Provide the (X, Y) coordinate of the cell's center where the given text is located.  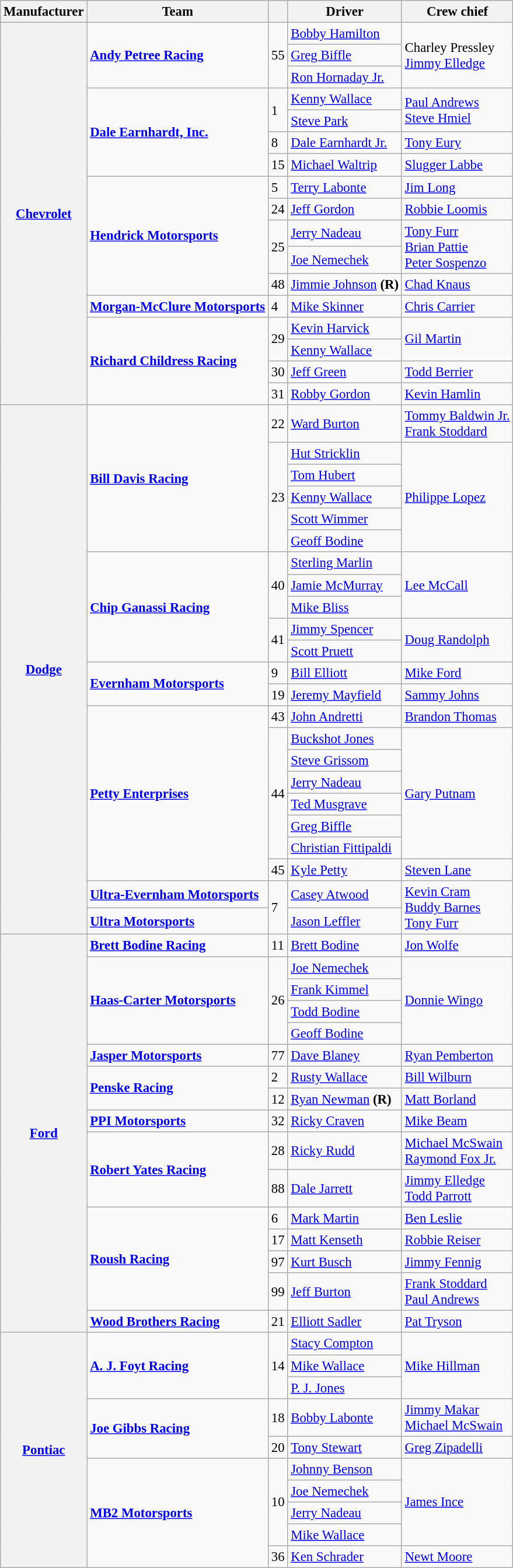
Ben Leslie (458, 1219)
Paul Andrews Steve Hmiel (458, 110)
Jon Wolfe (458, 946)
Jim Long (458, 187)
Elliott Sadler (344, 1322)
Kurt Busch (344, 1262)
Rusty Wallace (344, 1077)
Bill Wilburn (458, 1077)
Tommy Baldwin Jr. Frank Stoddard (458, 423)
Doug Randolph (458, 639)
40 (278, 586)
Pontiac (44, 1450)
Haas-Carter Motorsports (177, 1000)
Matt Borland (458, 1099)
Mike Bliss (344, 607)
Jasper Motorsports (177, 1055)
Richard Childress Racing (177, 361)
Ultra Motorsports (177, 921)
Jeff Burton (344, 1291)
Jeremy Mayfield (344, 695)
Sterling Marlin (344, 563)
Kyle Petty (344, 870)
Terry Labonte (344, 187)
Jimmy Elledge Todd Parrott (458, 1189)
Mike Hillman (458, 1366)
41 (278, 639)
Bobby Labonte (344, 1417)
21 (278, 1322)
Sammy Johns (458, 695)
15 (278, 165)
Newt Moore (458, 1557)
Hendrick Motorsports (177, 236)
Ted Musgrave (344, 804)
Dale Earnhardt Jr. (344, 143)
A. J. Foyt Racing (177, 1366)
Steve Park (344, 121)
Steven Lane (458, 870)
Stacy Compton (344, 1344)
24 (278, 209)
22 (278, 423)
Pat Tryson (458, 1322)
John Andretti (344, 717)
48 (278, 284)
Manufacturer (44, 12)
Scott Pruett (344, 651)
Team (177, 12)
7 (278, 908)
14 (278, 1366)
Crew chief (458, 12)
Ricky Rudd (344, 1150)
6 (278, 1219)
Chevrolet (44, 214)
Tony Eury (458, 143)
Frank Stoddard Paul Andrews (458, 1291)
23 (278, 498)
45 (278, 870)
Tony Stewart (344, 1447)
Johnny Benson (344, 1469)
Brett Bodine Racing (177, 946)
Mike Beam (458, 1121)
Tom Hubert (344, 475)
Scott Wimmer (344, 519)
Brett Bodine (344, 946)
88 (278, 1189)
4 (278, 306)
PPI Motorsports (177, 1121)
Kevin Harvick (344, 328)
Mike Ford (458, 673)
36 (278, 1557)
Ron Hornaday Jr. (344, 78)
5 (278, 187)
Chip Ganassi Racing (177, 607)
Chris Carrier (458, 306)
P. J. Jones (344, 1388)
17 (278, 1240)
Jeff Gordon (344, 209)
Mark Martin (344, 1219)
25 (278, 247)
MB2 Motorsports (177, 1513)
Jimmy Fennig (458, 1262)
Kevin Hamlin (458, 394)
19 (278, 695)
Frank Kimmel (344, 989)
Philippe Lopez (458, 498)
Dale Jarrett (344, 1189)
99 (278, 1291)
97 (278, 1262)
Lee McCall (458, 586)
Gary Putnam (458, 793)
18 (278, 1417)
Mike Skinner (344, 306)
9 (278, 673)
Donnie Wingo (458, 1000)
1 (278, 110)
11 (278, 946)
43 (278, 717)
2 (278, 1077)
30 (278, 372)
Robby Gordon (344, 394)
Wood Brothers Racing (177, 1322)
Michael McSwain Raymond Fox Jr. (458, 1150)
Evernham Motorsports (177, 684)
Jimmy Makar Michael McSwain (458, 1417)
Kevin Cram Buddy Barnes Tony Furr (458, 908)
26 (278, 1000)
31 (278, 394)
Hut Stricklin (344, 454)
Bill Elliott (344, 673)
28 (278, 1150)
Driver (344, 12)
Morgan-McClure Motorsports (177, 306)
Roush Racing (177, 1259)
Michael Waltrip (344, 165)
Robbie Reiser (458, 1240)
Ken Schrader (344, 1557)
77 (278, 1055)
Ultra-Evernham Motorsports (177, 894)
Jimmie Johnson (R) (344, 284)
Gil Martin (458, 339)
Todd Berrier (458, 372)
Ward Burton (344, 423)
Slugger Labbe (458, 165)
20 (278, 1447)
Bill Davis Racing (177, 478)
Dale Earnhardt, Inc. (177, 132)
Todd Bodine (344, 1012)
12 (278, 1099)
Tony Furr Brian Pattie Peter Sospenzo (458, 247)
Chad Knaus (458, 284)
29 (278, 339)
32 (278, 1121)
Christian Fittipaldi (344, 848)
Jason Leffler (344, 921)
Ricky Craven (344, 1121)
Andy Petree Racing (177, 56)
8 (278, 143)
Jimmy Spencer (344, 629)
Petty Enterprises (177, 793)
44 (278, 793)
Penske Racing (177, 1088)
Bobby Hamilton (344, 34)
Greg Zipadelli (458, 1447)
Ford (44, 1133)
Buckshot Jones (344, 738)
Charley Pressley Jimmy Elledge (458, 56)
Ryan Pemberton (458, 1055)
Dodge (44, 670)
Jamie McMurray (344, 585)
55 (278, 56)
Jeff Green (344, 372)
James Ince (458, 1502)
Joe Gibbs Racing (177, 1428)
Brandon Thomas (458, 717)
Dave Blaney (344, 1055)
Casey Atwood (344, 894)
Ryan Newman (R) (344, 1099)
Robert Yates Racing (177, 1169)
Matt Kenseth (344, 1240)
10 (278, 1502)
Robbie Loomis (458, 209)
Steve Grissom (344, 761)
